Identify which cell holds the provided text, then report its (X, Y) central coordinate. 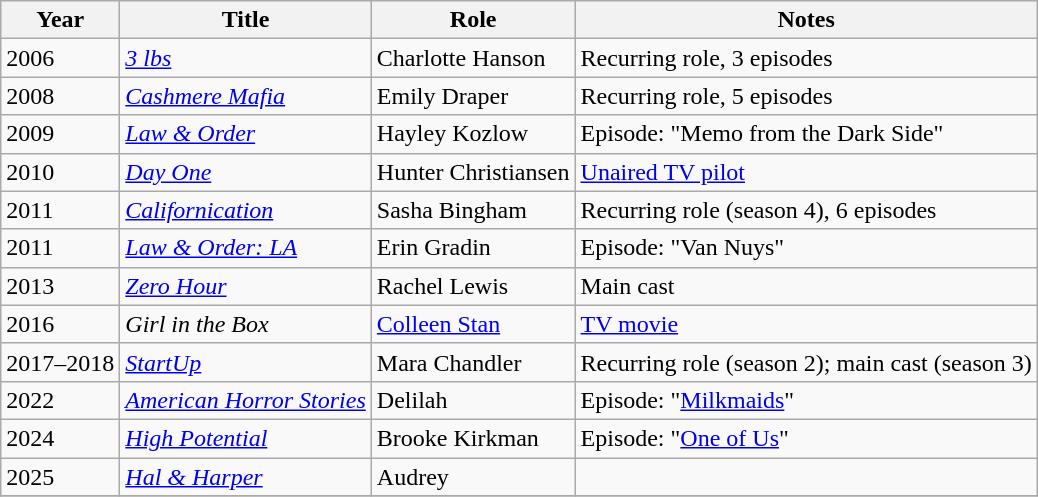
Girl in the Box (246, 324)
2009 (60, 134)
2016 (60, 324)
Mara Chandler (473, 362)
Hal & Harper (246, 477)
TV movie (806, 324)
2008 (60, 96)
Colleen Stan (473, 324)
StartUp (246, 362)
Recurring role, 5 episodes (806, 96)
Notes (806, 20)
Californication (246, 210)
2010 (60, 172)
Charlotte Hanson (473, 58)
2017–2018 (60, 362)
Brooke Kirkman (473, 438)
Recurring role, 3 episodes (806, 58)
2024 (60, 438)
Audrey (473, 477)
2022 (60, 400)
3 lbs (246, 58)
Sasha Bingham (473, 210)
Episode: "One of Us" (806, 438)
Episode: "Van Nuys" (806, 248)
Cashmere Mafia (246, 96)
2006 (60, 58)
Day One (246, 172)
Year (60, 20)
Recurring role (season 4), 6 episodes (806, 210)
Recurring role (season 2); main cast (season 3) (806, 362)
Hayley Kozlow (473, 134)
Erin Gradin (473, 248)
Law & Order: LA (246, 248)
Rachel Lewis (473, 286)
American Horror Stories (246, 400)
Episode: "Memo from the Dark Side" (806, 134)
2025 (60, 477)
Main cast (806, 286)
2013 (60, 286)
Hunter Christiansen (473, 172)
Emily Draper (473, 96)
Title (246, 20)
Zero Hour (246, 286)
Role (473, 20)
Unaired TV pilot (806, 172)
Episode: "Milkmaids" (806, 400)
Law & Order (246, 134)
High Potential (246, 438)
Delilah (473, 400)
